Output the [X, Y] coordinate of the center of the cell containing the given text.  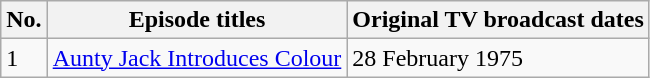
1 [24, 58]
28 February 1975 [498, 58]
No. [24, 20]
Original TV broadcast dates [498, 20]
Episode titles [197, 20]
Aunty Jack Introduces Colour [197, 58]
